Locate the cell with the specified text and output its (X, Y) center coordinate. 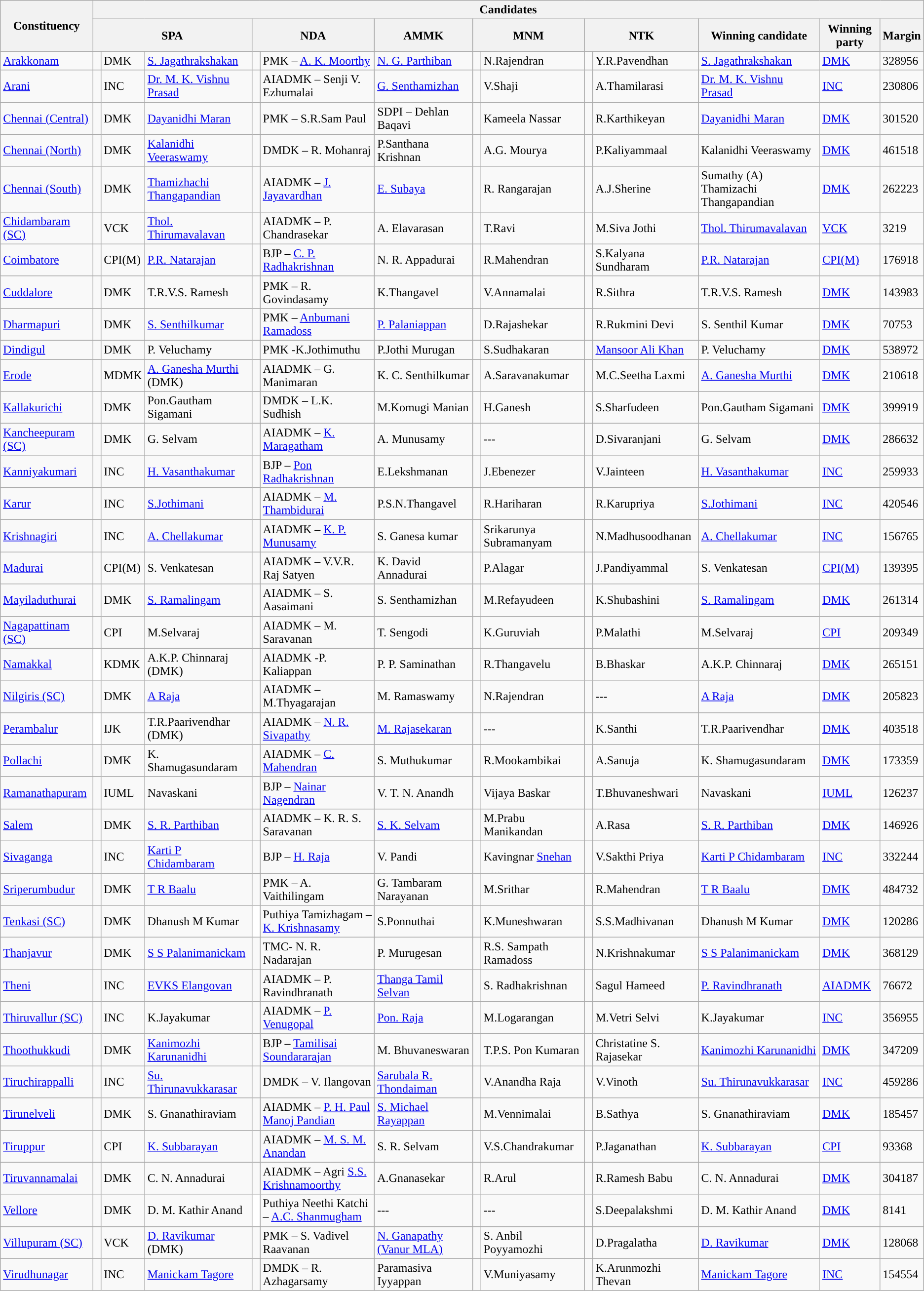
Dindigul (46, 350)
DMDK – R. Azhagarsamy (317, 1275)
Tirunelveli (46, 1114)
Kallakurichi (46, 408)
P. Palaniappan (423, 324)
Salem (46, 824)
154554 (902, 1275)
M. Bhuvaneswaran (423, 1050)
205823 (902, 696)
Chidambaram (SC) (46, 228)
DMDK – R. Mohanraj (317, 150)
Winning party (849, 36)
IJK (123, 729)
E.Lekshmanan (423, 472)
SPA (172, 36)
Krishnagiri (46, 536)
P. Murugesan (423, 954)
356955 (902, 1018)
PMK – S. Vadivel Raavanan (317, 1242)
AIADMK – N. R. Sivapathy (317, 729)
K.Santhi (646, 729)
AMMK (423, 36)
A.G. Mourya (533, 150)
304187 (902, 1178)
P. P. Saminathan (423, 665)
N. Ganapathy (Vanur MLA) (423, 1242)
T.R.Paarivendhar (DMK) (198, 729)
D.Rajashekar (533, 324)
Srikarunya Subramanyam (533, 536)
PMK – Anbumani Ramadoss (317, 324)
A.Saravanakumar (533, 375)
D.Sivaranjani (646, 439)
126237 (902, 793)
AIADMK – M.Thyagarajan (317, 696)
PMK -K.Jothimuthu (317, 350)
TMC- N. R. Nadarajan (317, 954)
Sriperumbudur (46, 889)
T.P.S. Pon Kumaran (533, 1050)
Arakkonam (46, 61)
76672 (902, 985)
S.S.Madhivanan (646, 921)
M.Siva Jothi (646, 228)
V.S.Chandrakumar (533, 1146)
93368 (902, 1146)
Mansoor Ali Khan (646, 350)
V.Sakthi Priya (646, 857)
AIADMK – S. Aasaimani (317, 600)
176918 (902, 260)
B.Sathya (646, 1114)
V. T. N. Anandh (423, 793)
Virudhunagar (46, 1275)
484732 (902, 889)
P.Kaliyammaal (646, 150)
Constituency (46, 26)
Puthiya Neethi Katchi – A.C. Shanmugham (317, 1211)
R.Thangavelu (533, 665)
BJP – C. P. Radhakrishnan (317, 260)
Kanniyakumari (46, 472)
173359 (902, 760)
DMDK – L.K. Sudhish (317, 408)
Candidates (508, 10)
Vijaya Baskar (533, 793)
AIADMK – K. P. Munusamy (317, 536)
A.Rasa (646, 824)
R.Mookambikai (533, 760)
399919 (902, 408)
B.Bhaskar (646, 665)
Ramanathapuram (46, 793)
Perambalur (46, 729)
Karur (46, 504)
Sagul Hameed (646, 985)
Kancheepuram (SC) (46, 439)
AIADMK – P. Venugopal (317, 1018)
P.S.N.Thangavel (423, 504)
A. Ganesha Murthi (DMK) (198, 375)
S.Deepalakshmi (646, 1211)
R.Sithra (646, 292)
Thanjavur (46, 954)
Thanga Tamil Selvan (423, 985)
M.Prabu Manikandan (533, 824)
BJP – H. Raja (317, 857)
AIADMK – C. Mahendran (317, 760)
R.Arul (533, 1178)
S.Sudhakaran (533, 350)
S. Muthukumar (423, 760)
Tiruchirappalli (46, 1082)
156765 (902, 536)
SDPI – Dehlan Baqavi (423, 118)
P.Malathi (646, 632)
MNM (528, 36)
D. Ravikumar (DMK) (198, 1242)
T.R.Paarivendhar (759, 729)
EVKS Elangovan (198, 985)
Kameela Nassar (533, 118)
V. Pandi (423, 857)
K. David Annadurai (423, 568)
G. Senthamizhan (423, 86)
261314 (902, 600)
M.Vetri Selvi (646, 1018)
A. Elavarasan (423, 228)
T.Bhuvaneshwari (646, 793)
M. Rajasekaran (423, 729)
Tenkasi (SC) (46, 921)
T. Sengodi (423, 632)
Mayiladuthurai (46, 600)
S.Ponnuthai (423, 921)
PMK – S.R.Sam Paul (317, 118)
Thoothukkudi (46, 1050)
J.Ebenezer (533, 472)
M.Logarangan (533, 1018)
230806 (902, 86)
A.Sanuja (646, 760)
R.Ramesh Babu (646, 1178)
M.Refayudeen (533, 600)
R.Hariharan (533, 504)
3219 (902, 228)
A.Gnanasekar (423, 1178)
Thiruvallur (SC) (46, 1018)
459286 (902, 1082)
347209 (902, 1050)
PMK – A. K. Moorthy (317, 61)
AIADMK – V.V.R. Raj Satyen (317, 568)
K.Arunmozhi Thevan (646, 1275)
Erode (46, 375)
301520 (902, 118)
420546 (902, 504)
S. Senthilkumar (198, 324)
MDMK (123, 375)
T.Ravi (533, 228)
V.Annamalai (533, 292)
N.Krishnakumar (646, 954)
S. Michael Rayappan (423, 1114)
AIADMK – G. Manimaran (317, 375)
BJP – Tamilisai Soundararajan (317, 1050)
K.Thangavel (423, 292)
332244 (902, 857)
A.K.P. Chinnaraj (DMK) (198, 665)
BJP – Pon Radhakrishnan (317, 472)
368129 (902, 954)
R.Karthikeyan (646, 118)
S. R. Selvam (423, 1146)
8141 (902, 1211)
AIADMK – Agri S.S. Krishnamoorthy (317, 1178)
AIADMK – J. Jayavardhan (317, 189)
PMK – A. Vaithilingam (317, 889)
AIADMK – K. Maragatham (317, 439)
PMK – R. Govindasamy (317, 292)
P. Ravindhranath (759, 985)
Kavingnar Snehan (533, 857)
AIADMK – P. H. Paul Manoj Pandian (317, 1114)
Margin (902, 36)
Puthiya Tamizhagam – K. Krishnasamy (317, 921)
A.K.P. Chinnaraj (759, 665)
Tiruvannamalai (46, 1178)
K.Muneshwaran (533, 921)
AIADMK – M. Thambidurai (317, 504)
Pon. Raja (423, 1018)
P.Alagar (533, 568)
H.Ganesh (533, 408)
Coimbatore (46, 260)
V.Muniyasamy (533, 1275)
V.Shaji (533, 86)
R. Rangarajan (533, 189)
Paramasiva Iyyappan (423, 1275)
Madurai (46, 568)
DMDK – V. Ilangovan (317, 1082)
Sumathy (A) Thamizachi Thangapandian (759, 189)
461518 (902, 150)
Sarubala R. Thondaiman (423, 1082)
E. Subaya (423, 189)
185457 (902, 1114)
V.Vinoth (646, 1082)
S. K. Selvam (423, 824)
Thamizhachi Thangapandian (198, 189)
NDA (313, 36)
Villupuram (SC) (46, 1242)
Winning candidate (759, 36)
N.Madhusoodhanan (646, 536)
A.J.Sherine (646, 189)
S. Radhakrishnan (533, 985)
R.Rukmini Devi (646, 324)
259933 (902, 472)
R.S. Sampath Ramadoss (533, 954)
139395 (902, 568)
209349 (902, 632)
403518 (902, 729)
A.Thamilarasi (646, 86)
Y.R.Pavendhan (646, 61)
262223 (902, 189)
286632 (902, 439)
AIADMK -P. Kaliappan (317, 665)
Namakkal (46, 665)
Cuddalore (46, 292)
S. Ganesa kumar (423, 536)
A. Munusamy (423, 439)
K.Guruviah (533, 632)
146926 (902, 824)
K. C. Senthilkumar (423, 375)
Tiruppur (46, 1146)
G. Tambaram Narayanan (423, 889)
AIADMK (849, 985)
V.Jainteen (646, 472)
AIADMK – P. Chandrasekar (317, 228)
M.Komugi Manian (423, 408)
NTK (642, 36)
AIADMK – Senji V. Ezhumalai (317, 86)
210618 (902, 375)
538972 (902, 350)
AIADMK – K. R. S. Saravanan (317, 824)
A. Ganesha Murthi (759, 375)
Chennai (Central) (46, 118)
M.C.Seetha Laxmi (646, 375)
P.Santhana Krishnan (423, 150)
K.Shubashini (646, 600)
S.Sharfudeen (646, 408)
Dharmapuri (46, 324)
D.Pragalatha (646, 1242)
Pollachi (46, 760)
143983 (902, 292)
M.Srithar (533, 889)
AIADMK – P. Ravindhranath (317, 985)
328956 (902, 61)
Chennai (South) (46, 189)
Nilgiris (SC) (46, 696)
128068 (902, 1242)
P.Jaganathan (646, 1146)
N. R. Appadurai (423, 260)
S.Kalyana Sundharam (646, 260)
BJP – Nainar Nagendran (317, 793)
N. G. Parthiban (423, 61)
M.Vennimalai (533, 1114)
Chennai (North) (46, 150)
R.Karupriya (646, 504)
Christatine S. Rajasekar (646, 1050)
120286 (902, 921)
J.Pandiyammal (646, 568)
AIADMK – M. Saravanan (317, 632)
Theni (46, 985)
V.Anandha Raja (533, 1082)
265151 (902, 665)
AIADMK – M. S. M. Anandan (317, 1146)
Nagapattinam (SC) (46, 632)
70753 (902, 324)
S. Senthil Kumar (759, 324)
S. Anbil Poyyamozhi (533, 1242)
Arani (46, 86)
KDMK (123, 665)
D. Ravikumar (759, 1242)
S. Senthamizhan (423, 600)
P.Jothi Murugan (423, 350)
Sivaganga (46, 857)
Vellore (46, 1211)
M. Ramaswamy (423, 696)
